Extract the [X, Y] coordinate from the center of the cell holding the provided text.  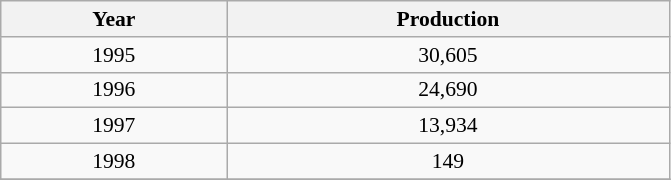
30,605 [448, 55]
149 [448, 162]
24,690 [448, 90]
1998 [114, 162]
1995 [114, 55]
1996 [114, 90]
13,934 [448, 126]
1997 [114, 126]
Production [448, 19]
Year [114, 19]
